Return the [x, y] coordinate for the center point of the cell that contains the specified text.  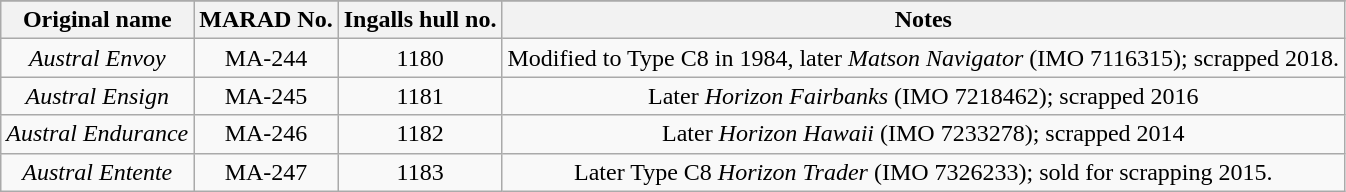
Later Horizon Hawaii (IMO 7233278); scrapped 2014 [924, 134]
1182 [420, 134]
MA-246 [266, 134]
Original name [98, 20]
Austral Ensign [98, 96]
MA-245 [266, 96]
Later Type C8 Horizon Trader (IMO 7326233); sold for scrapping 2015. [924, 172]
MA-244 [266, 58]
1181 [420, 96]
Modified to Type C8 in 1984, later Matson Navigator (IMO 7116315); scrapped 2018. [924, 58]
Notes [924, 20]
Ingalls hull no. [420, 20]
MARAD No. [266, 20]
Austral Envoy [98, 58]
Austral Entente [98, 172]
Later Horizon Fairbanks (IMO 7218462); scrapped 2016 [924, 96]
1183 [420, 172]
1180 [420, 58]
MA-247 [266, 172]
Austral Endurance [98, 134]
